Return (x, y) of the center of cell containing provided text 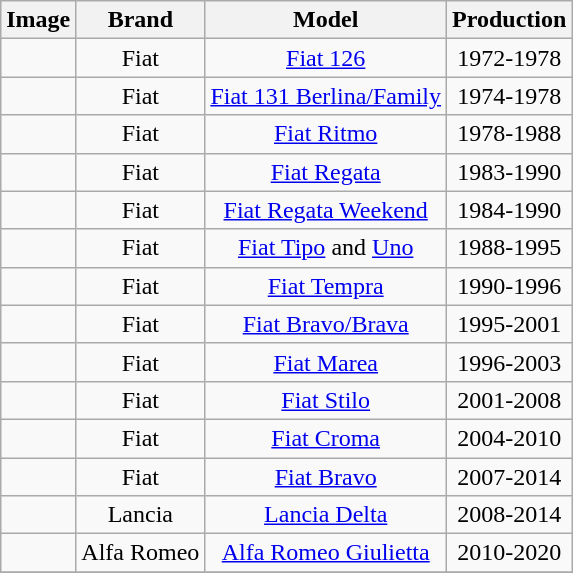
1996-2003 (510, 362)
Fiat Bravo/Brava (326, 324)
1984-1990 (510, 210)
1988-1995 (510, 248)
Alfa Romeo Giulietta (326, 553)
Lancia Delta (326, 515)
Fiat Marea (326, 362)
Lancia (140, 515)
Image (38, 20)
2008-2014 (510, 515)
Fiat Stilo (326, 400)
1995-2001 (510, 324)
Fiat Regata Weekend (326, 210)
Fiat Ritmo (326, 134)
1972-1978 (510, 58)
1974-1978 (510, 96)
Fiat 126 (326, 58)
1990-1996 (510, 286)
Fiat Regata (326, 172)
1983-1990 (510, 172)
2007-2014 (510, 477)
1978-1988 (510, 134)
Alfa Romeo (140, 553)
2001-2008 (510, 400)
Fiat 131 Berlina/Family (326, 96)
Production (510, 20)
Fiat Bravo (326, 477)
Fiat Tipo and Uno (326, 248)
2004-2010 (510, 438)
Model (326, 20)
Fiat Croma (326, 438)
Fiat Tempra (326, 286)
Brand (140, 20)
2010-2020 (510, 553)
